From the cell containing the given text, extract its center point as [X, Y] coordinate. 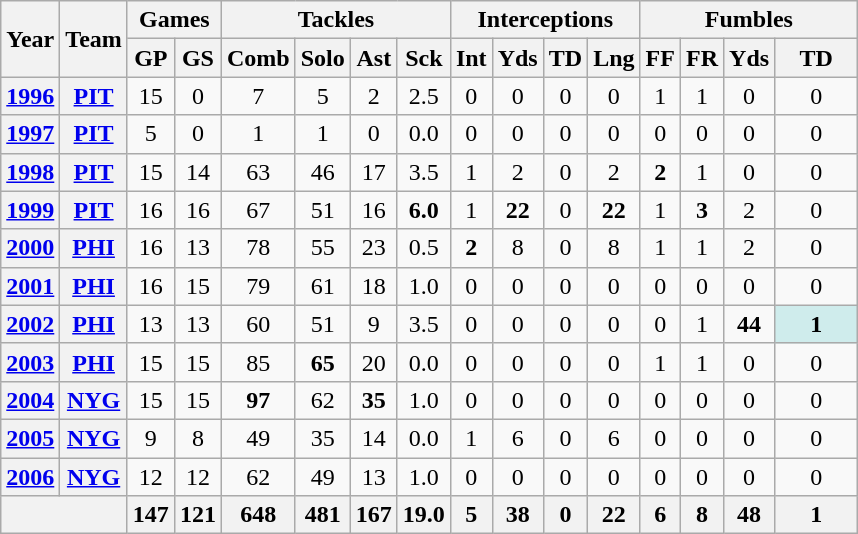
Sck [424, 58]
2001 [30, 286]
6.0 [424, 210]
19.0 [424, 515]
147 [150, 515]
2.5 [424, 96]
85 [258, 362]
48 [750, 515]
121 [198, 515]
648 [258, 515]
3 [702, 210]
67 [258, 210]
2006 [30, 477]
63 [258, 172]
61 [322, 286]
Team [94, 39]
1997 [30, 134]
Lng [614, 58]
481 [322, 515]
Ast [374, 58]
18 [374, 286]
Comb [258, 58]
Games [174, 20]
79 [258, 286]
44 [750, 324]
Interceptions [545, 20]
55 [322, 248]
7 [258, 96]
46 [322, 172]
17 [374, 172]
Tackles [336, 20]
Solo [322, 58]
FF [660, 58]
GP [150, 58]
1999 [30, 210]
78 [258, 248]
2000 [30, 248]
60 [258, 324]
FR [702, 58]
1996 [30, 96]
97 [258, 400]
23 [374, 248]
1998 [30, 172]
0.5 [424, 248]
2003 [30, 362]
GS [198, 58]
167 [374, 515]
2002 [30, 324]
20 [374, 362]
Fumbles [749, 20]
Int [471, 58]
Year [30, 39]
2005 [30, 438]
2004 [30, 400]
38 [518, 515]
65 [322, 362]
